Pinpoint the cell where the given text exists, returning its [X, Y] midpoint coordinate. 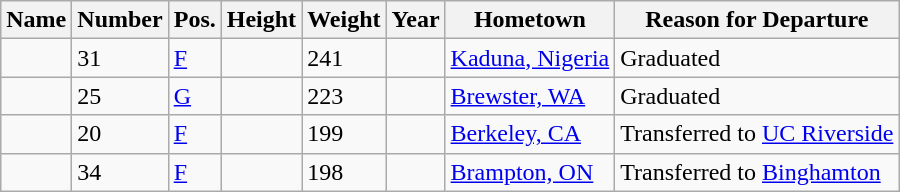
Brampton, ON [530, 172]
199 [344, 134]
Pos. [194, 20]
20 [120, 134]
G [194, 96]
Reason for Departure [757, 20]
Height [261, 20]
Berkeley, CA [530, 134]
Weight [344, 20]
25 [120, 96]
Transferred to UC Riverside [757, 134]
223 [344, 96]
Number [120, 20]
Name [36, 20]
Kaduna, Nigeria [530, 58]
241 [344, 58]
34 [120, 172]
Hometown [530, 20]
Transferred to Binghamton [757, 172]
31 [120, 58]
198 [344, 172]
Year [416, 20]
Brewster, WA [530, 96]
